Return the (X, Y) coordinate for the center point of the cell that contains the specified text.  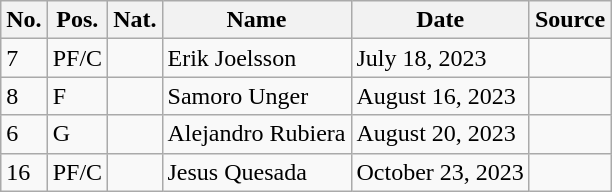
Erik Joelsson (256, 58)
Jesus Quesada (256, 172)
Nat. (135, 20)
Date (440, 20)
No. (24, 20)
6 (24, 134)
August 16, 2023 (440, 96)
July 18, 2023 (440, 58)
Source (570, 20)
Pos. (77, 20)
16 (24, 172)
October 23, 2023 (440, 172)
F (77, 96)
August 20, 2023 (440, 134)
7 (24, 58)
Samoro Unger (256, 96)
8 (24, 96)
Alejandro Rubiera (256, 134)
G (77, 134)
Name (256, 20)
